Return [x, y] of the center of cell containing provided text 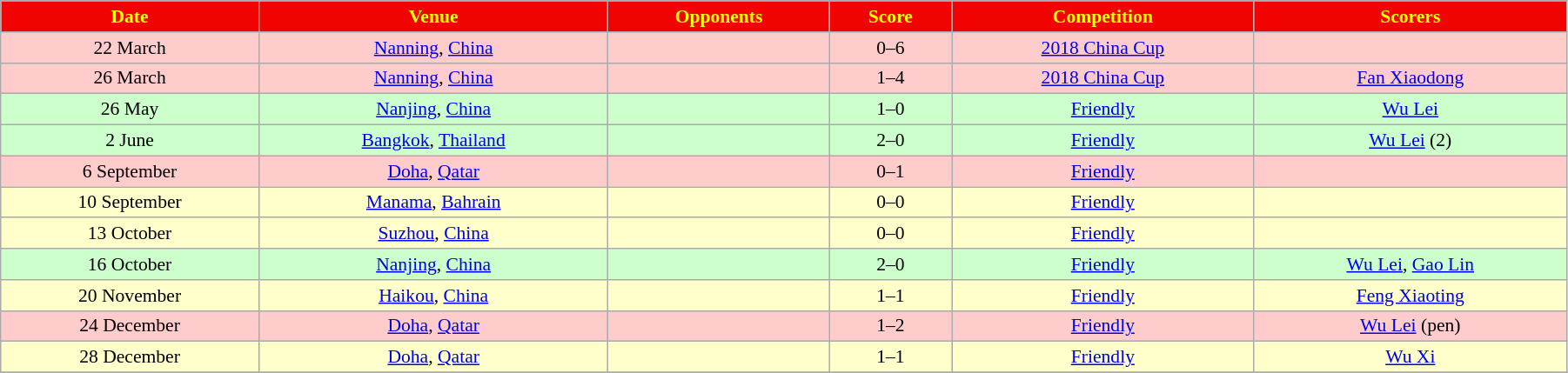
Suzhou, China [433, 234]
0–6 [890, 48]
20 November [131, 296]
1–0 [890, 110]
0–1 [890, 171]
16 October [131, 264]
26 March [131, 78]
Date [131, 17]
Haikou, China [433, 296]
10 September [131, 203]
Opponents [719, 17]
24 December [131, 326]
Score [890, 17]
22 March [131, 48]
1–2 [890, 326]
Feng Xiaoting [1410, 296]
1–4 [890, 78]
13 October [131, 234]
Wu Lei, Gao Lin [1410, 264]
Manama, Bahrain [433, 203]
Fan Xiaodong [1410, 78]
Venue [433, 17]
28 December [131, 357]
Bangkok, Thailand [433, 141]
Scorers [1410, 17]
Wu Lei [1410, 110]
Competition [1103, 17]
Wu Lei (pen) [1410, 326]
26 May [131, 110]
Wu Xi [1410, 357]
2 June [131, 141]
6 September [131, 171]
Wu Lei (2) [1410, 141]
